Return the (X, Y) coordinate for the center point of the cell that contains the specified text.  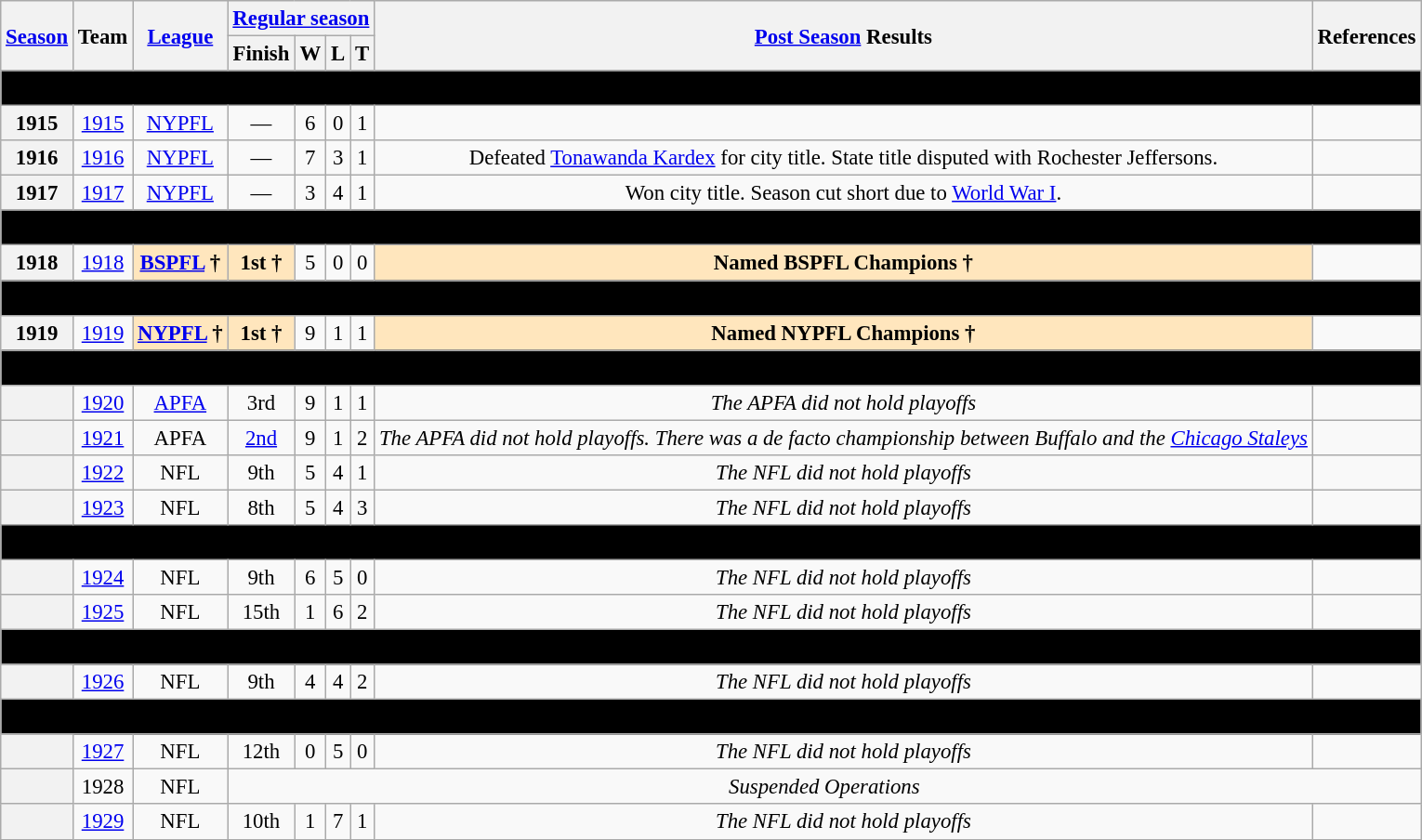
Post Season Results (844, 35)
1920 (102, 402)
League (180, 35)
1921 (102, 438)
Season (37, 35)
1929 (102, 822)
W (310, 54)
L (338, 54)
1928 (102, 787)
T (362, 54)
8th (261, 507)
3rd (261, 402)
Named NYPFL Champions † (844, 333)
References (1366, 35)
1923 (102, 507)
Buffalo Rangers (711, 648)
The APFA did not hold playoffs (844, 402)
BSPFL † (180, 263)
Regular season (301, 19)
Finish (261, 54)
Buffalo Prospects (711, 298)
Named BSPFL Champions † (844, 263)
1927 (102, 752)
1925 (102, 612)
Buffalo Niagaras (711, 228)
12th (261, 752)
Buffalo All-Americans (711, 368)
1926 (102, 682)
Defeated Tonawanda Kardex for city title. State title disputed with Rochester Jeffersons. (844, 158)
The APFA did not hold playoffs. There was a de facto championship between Buffalo and the Chicago Staleys (844, 438)
15th (261, 612)
1922 (102, 473)
Buffalo All-Stars (711, 88)
Suspended Operations (824, 787)
2nd (261, 438)
Team (102, 35)
Won city title. Season cut short due to World War I. (844, 193)
NYPFL † (180, 333)
10th (261, 822)
1924 (102, 577)
